Locate the cell with the specified text and output its [x, y] center coordinate. 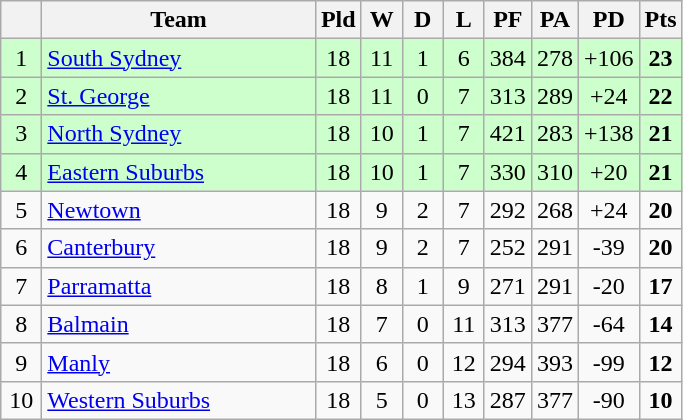
278 [554, 58]
PD [608, 20]
Manly [179, 362]
Western Suburbs [179, 400]
393 [554, 362]
Canterbury [179, 248]
North Sydney [179, 134]
330 [508, 172]
PF [508, 20]
+138 [608, 134]
Pts [660, 20]
4 [22, 172]
271 [508, 286]
-90 [608, 400]
22 [660, 96]
W [382, 20]
D [422, 20]
L [464, 20]
17 [660, 286]
-64 [608, 324]
St. George [179, 96]
294 [508, 362]
283 [554, 134]
310 [554, 172]
+106 [608, 58]
384 [508, 58]
Pld [338, 20]
Newtown [179, 210]
14 [660, 324]
268 [554, 210]
Team [179, 20]
292 [508, 210]
252 [508, 248]
-39 [608, 248]
Parramatta [179, 286]
23 [660, 58]
Eastern Suburbs [179, 172]
-99 [608, 362]
3 [22, 134]
421 [508, 134]
13 [464, 400]
Balmain [179, 324]
South Sydney [179, 58]
+20 [608, 172]
287 [508, 400]
289 [554, 96]
-20 [608, 286]
PA [554, 20]
